Find where the given text appears and provide that cell's center as [X, Y] coordinate. 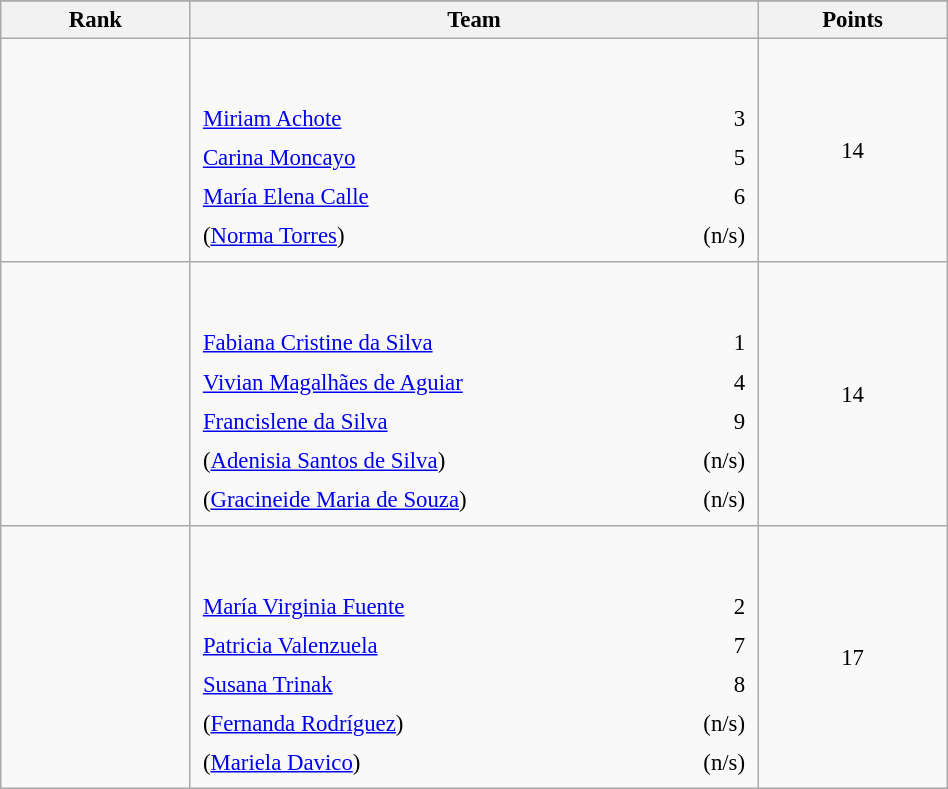
1 [706, 343]
Team [474, 20]
5 [688, 158]
4 [706, 382]
(Mariela Davico) [419, 762]
Susana Trinak [419, 684]
(Norma Torres) [410, 236]
Miriam Achote 3 Carina Moncayo 5 María Elena Calle 6 (Norma Torres) (n/s) [474, 151]
Miriam Achote [410, 119]
Rank [96, 20]
Patricia Valenzuela [419, 645]
2 [696, 606]
María Virginia Fuente [419, 606]
3 [688, 119]
Points [852, 20]
María Virginia Fuente 2 Patricia Valenzuela 7 Susana Trinak 8 (Fernanda Rodríguez) (n/s) (Mariela Davico) (n/s) [474, 658]
8 [696, 684]
7 [696, 645]
Fabiana Cristine da Silva [429, 343]
Carina Moncayo [410, 158]
Francislene da Silva [429, 421]
(Fernanda Rodríguez) [419, 723]
Vivian Magalhães de Aguiar [429, 382]
17 [852, 658]
6 [688, 197]
(Gracineide Maria de Souza) [429, 499]
9 [706, 421]
Fabiana Cristine da Silva 1 Vivian Magalhães de Aguiar 4 Francislene da Silva 9 (Adenisia Santos de Silva) (n/s) (Gracineide Maria de Souza) (n/s) [474, 394]
María Elena Calle [410, 197]
(Adenisia Santos de Silva) [429, 460]
